Locate the cell with the specified text and output its (x, y) center coordinate. 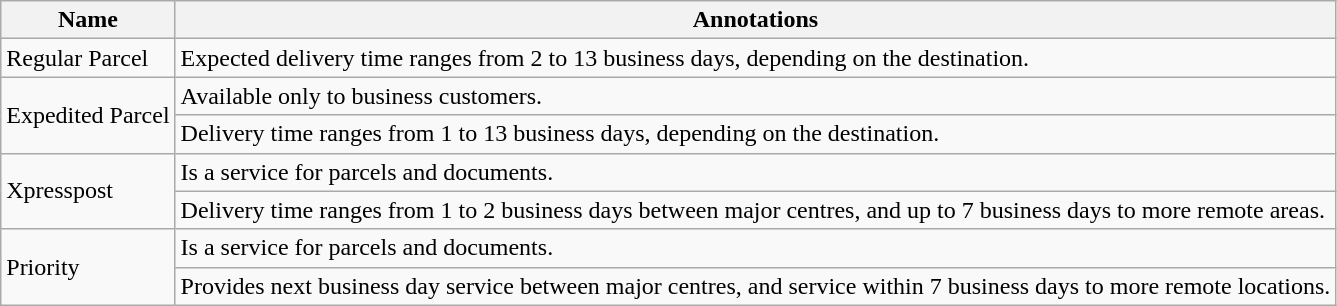
Regular Parcel (88, 58)
Delivery time ranges from 1 to 2 business days between major centres, and up to 7 business days to more remote areas. (756, 210)
Name (88, 20)
Expected delivery time ranges from 2 to 13 business days, depending on the destination. (756, 58)
Expedited Parcel (88, 115)
Delivery time ranges from 1 to 13 business days, depending on the destination. (756, 134)
Xpresspost (88, 191)
Priority (88, 267)
Provides next business day service between major centres, and service within 7 business days to more remote locations. (756, 286)
Annotations (756, 20)
Available only to business customers. (756, 96)
